From the cell containing the given text, extract its center point as [x, y] coordinate. 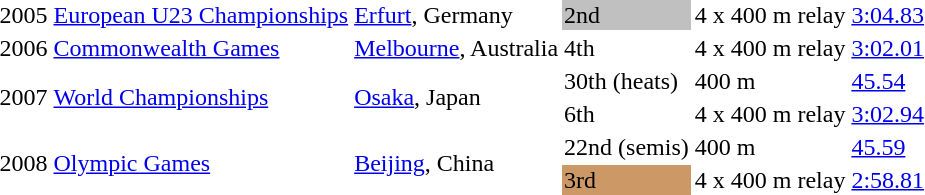
Melbourne, Australia [456, 48]
3rd [627, 180]
World Championships [201, 98]
Olympic Games [201, 164]
Erfurt, Germany [456, 15]
Osaka, Japan [456, 98]
European U23 Championships [201, 15]
30th (heats) [627, 81]
22nd (semis) [627, 147]
Commonwealth Games [201, 48]
6th [627, 114]
Beijing, China [456, 164]
2nd [627, 15]
4th [627, 48]
